Detect which cell encompasses the target text, then output its (x, y) center coordinate. 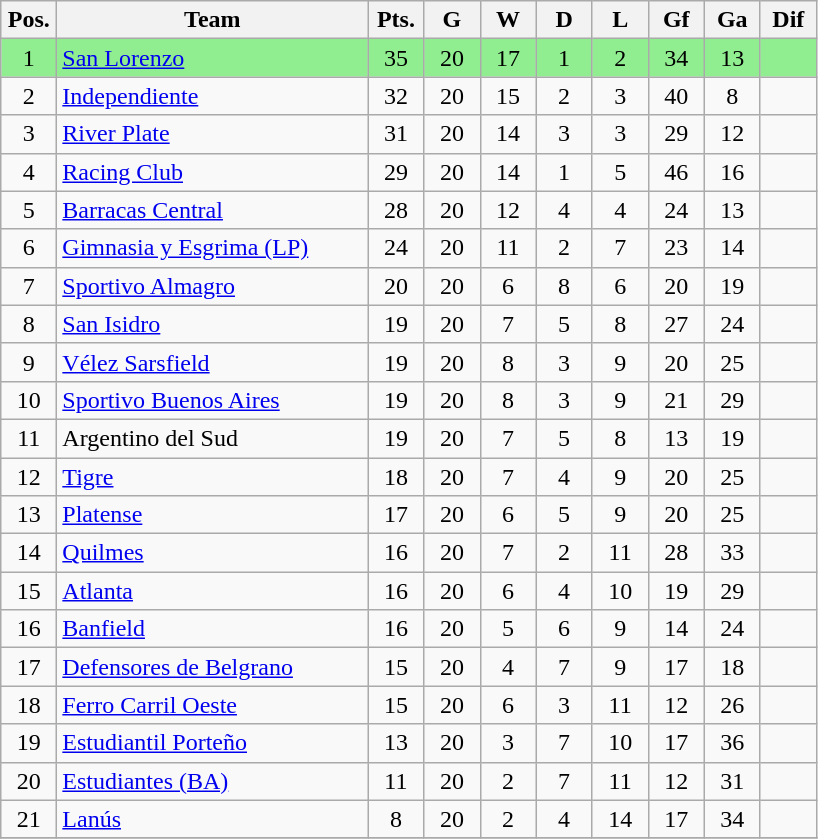
Barracas Central (212, 210)
Pts. (396, 20)
40 (676, 96)
Estudiantil Porteño (212, 743)
23 (676, 248)
W (508, 20)
Dif (788, 20)
G (452, 20)
Defensores de Belgrano (212, 667)
San Isidro (212, 324)
32 (396, 96)
Quilmes (212, 553)
L (620, 20)
San Lorenzo (212, 58)
Banfield (212, 629)
Sportivo Almagro (212, 286)
River Plate (212, 134)
Estudiantes (BA) (212, 781)
Pos. (29, 20)
Lanús (212, 819)
Gimnasia y Esgrima (LP) (212, 248)
Argentino del Sud (212, 438)
Team (212, 20)
Sportivo Buenos Aires (212, 400)
36 (732, 743)
Platense (212, 515)
Tigre (212, 477)
Independiente (212, 96)
Ga (732, 20)
Gf (676, 20)
Racing Club (212, 172)
33 (732, 553)
26 (732, 705)
Ferro Carril Oeste (212, 705)
35 (396, 58)
D (564, 20)
Atlanta (212, 591)
27 (676, 324)
46 (676, 172)
Vélez Sarsfield (212, 362)
